Provide the [x, y] coordinate of the cell's center where the given text is located.  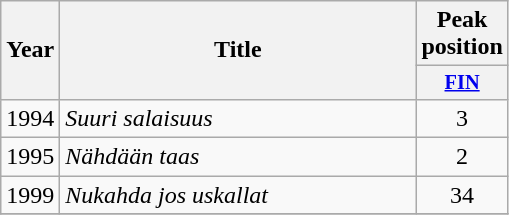
1994 [30, 118]
1995 [30, 157]
Peakposition [462, 34]
Nukahda jos uskallat [238, 195]
Nähdään taas [238, 157]
2 [462, 157]
Title [238, 50]
FIN [462, 83]
Suuri salaisuus [238, 118]
Year [30, 50]
1999 [30, 195]
3 [462, 118]
34 [462, 195]
